Return [x, y] of the center of cell containing provided text 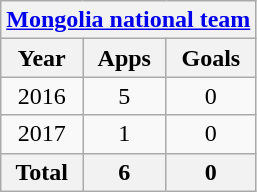
Mongolia national team [128, 20]
2016 [42, 96]
Apps [124, 58]
Total [42, 172]
1 [124, 134]
5 [124, 96]
2017 [42, 134]
6 [124, 172]
Year [42, 58]
Goals [211, 58]
